Return (x, y) of the center of cell containing provided text 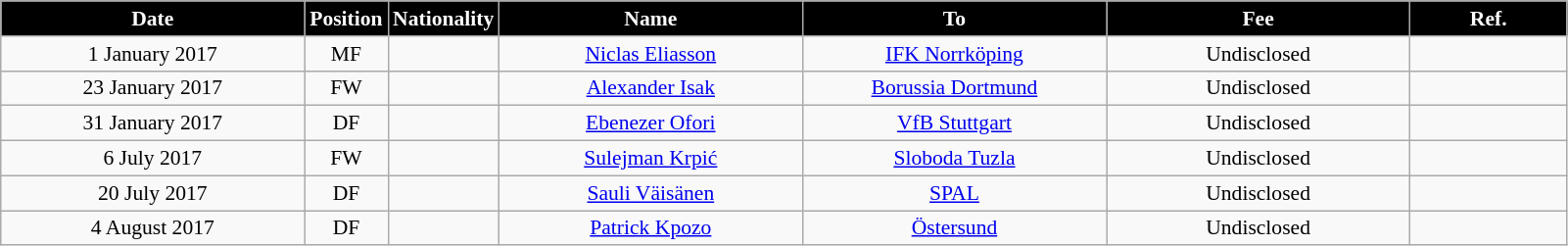
Nationality (443, 19)
4 August 2017 (153, 228)
Sauli Väisänen (650, 193)
SPAL (954, 193)
Östersund (954, 228)
Position (347, 19)
31 January 2017 (153, 123)
20 July 2017 (153, 193)
Alexander Isak (650, 88)
Fee (1259, 19)
Date (153, 19)
Borussia Dortmund (954, 88)
MF (347, 54)
1 January 2017 (153, 54)
Ebenezer Ofori (650, 123)
Sloboda Tuzla (954, 159)
Ref. (1489, 19)
Patrick Kpozo (650, 228)
23 January 2017 (153, 88)
Niclas Eliasson (650, 54)
Sulejman Krpić (650, 159)
6 July 2017 (153, 159)
VfB Stuttgart (954, 123)
Name (650, 19)
IFK Norrköping (954, 54)
To (954, 19)
